Find where the given text appears and provide that cell's center as [x, y] coordinate. 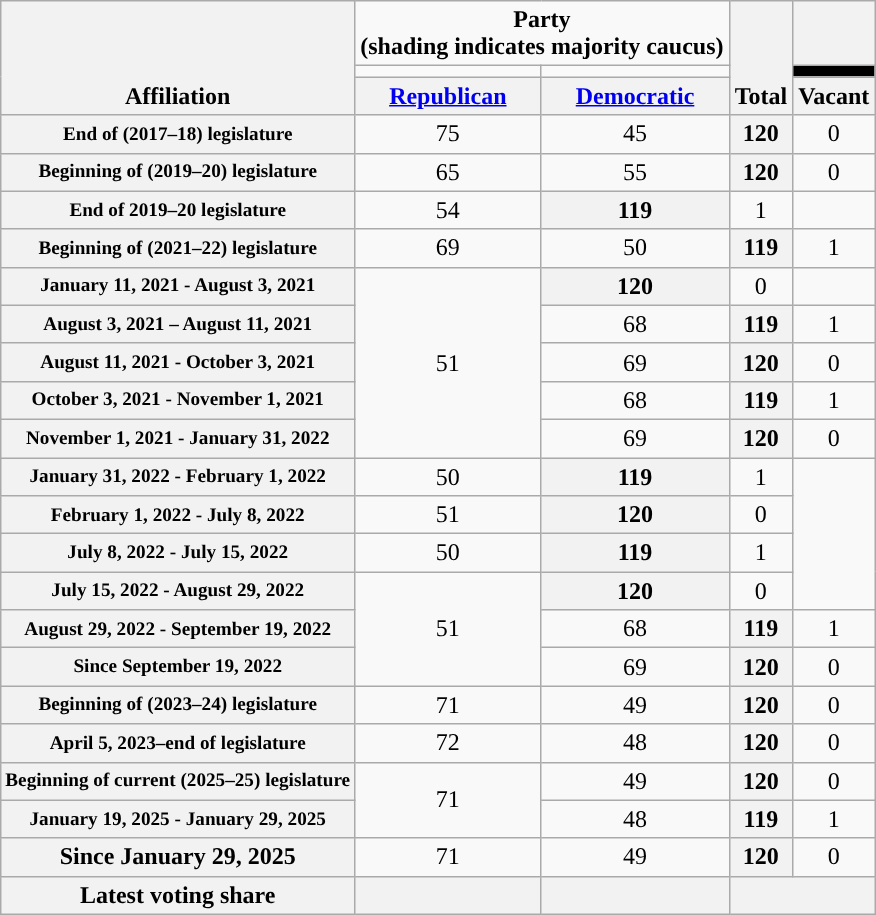
Since September 19, 2022 [178, 667]
Beginning of (2019–20) legislature [178, 172]
Beginning of (2021–22) legislature [178, 248]
Beginning of current (2025–25) legislature [178, 781]
January 31, 2022 - February 1, 2022 [178, 477]
75 [448, 134]
Latest voting share [178, 895]
End of 2019–20 legislature [178, 210]
Party (shading indicates majority caucus) [542, 34]
October 3, 2021 - November 1, 2021 [178, 400]
54 [448, 210]
August 29, 2022 - September 19, 2022 [178, 629]
Affiliation [178, 58]
January 11, 2021 - August 3, 2021 [178, 286]
August 11, 2021 - October 3, 2021 [178, 362]
January 19, 2025 - January 29, 2025 [178, 819]
65 [448, 172]
February 1, 2022 - July 8, 2022 [178, 515]
April 5, 2023–end of legislature [178, 743]
Democratic [635, 96]
Total [761, 58]
Since January 29, 2025 [178, 857]
August 3, 2021 – August 11, 2021 [178, 324]
July 8, 2022 - July 15, 2022 [178, 553]
72 [448, 743]
Beginning of (2023–24) legislature [178, 705]
November 1, 2021 - January 31, 2022 [178, 438]
Vacant [834, 96]
End of (2017–18) legislature [178, 134]
Republican [448, 96]
55 [635, 172]
45 [635, 134]
July 15, 2022 - August 29, 2022 [178, 591]
